From the cell containing the given text, extract its center point as (x, y) coordinate. 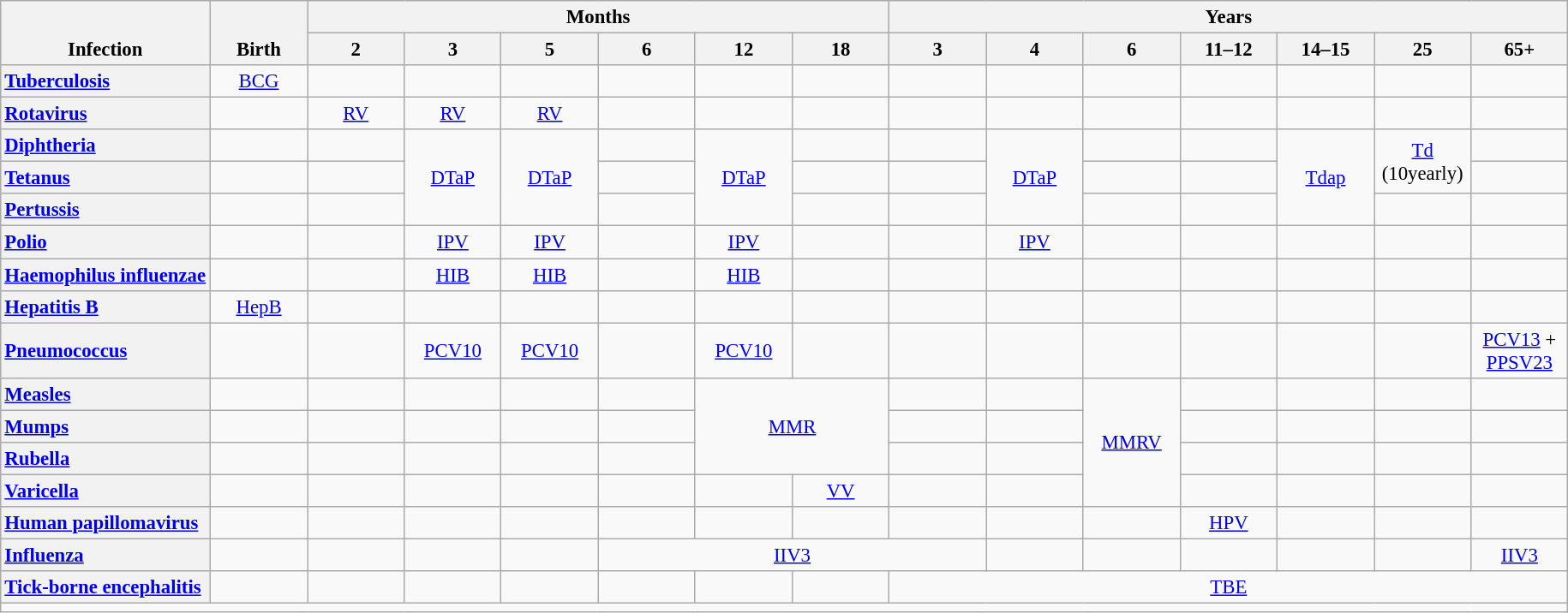
25 (1422, 49)
11–12 (1229, 49)
Human papillomavirus (105, 523)
Rotavirus (105, 114)
Tuberculosis (105, 81)
65+ (1520, 49)
Infection (105, 33)
MMRV (1131, 442)
12 (744, 49)
Td (10yearly) (1422, 161)
2 (356, 49)
Mumps (105, 426)
PCV13 + PPSV23 (1520, 351)
Polio (105, 242)
Birth (259, 33)
Years (1229, 17)
Haemophilus influenzae (105, 275)
Varicella (105, 491)
HPV (1229, 523)
Tetanus (105, 178)
MMR (792, 426)
Tick-borne encephalitis (105, 587)
Measles (105, 394)
VV (841, 491)
TBE (1229, 587)
BCG (259, 81)
14–15 (1325, 49)
Pneumococcus (105, 351)
Hepatitis B (105, 306)
Diphtheria (105, 146)
4 (1035, 49)
Months (598, 17)
HepB (259, 306)
18 (841, 49)
5 (550, 49)
Influenza (105, 555)
Rubella (105, 458)
Pertussis (105, 210)
Tdap (1325, 178)
